Find where the given text appears and provide that cell's center as (X, Y) coordinate. 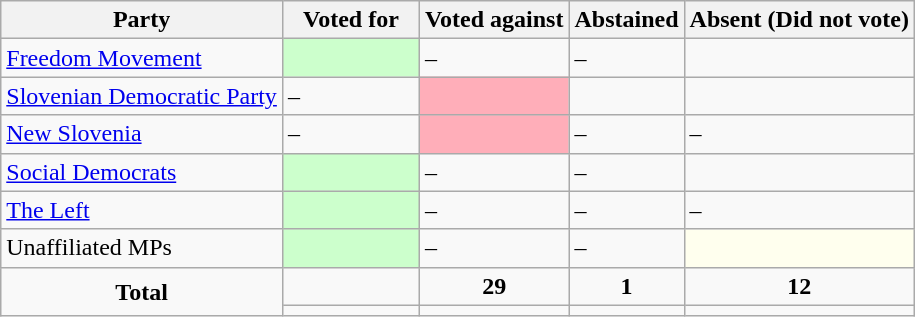
Voted for (350, 20)
Absent (Did not vote) (799, 20)
The Left (142, 210)
Voted against (494, 20)
1 (626, 286)
12 (799, 286)
Total (142, 292)
Slovenian Democratic Party (142, 96)
Freedom Movement (142, 58)
Social Democrats (142, 172)
Party (142, 20)
Unaffiliated MPs (142, 248)
29 (494, 286)
New Slovenia (142, 134)
Abstained (626, 20)
